Output the (X, Y) coordinate of the center of the cell containing the given text.  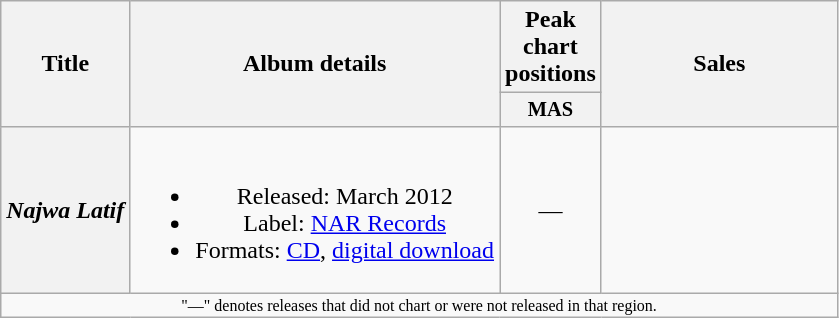
Peak chart positions (551, 47)
Title (66, 64)
Album details (315, 64)
"—" denotes releases that did not chart or were not released in that region. (420, 306)
Released: March 2012Label: NAR RecordsFormats: CD, digital download (315, 210)
— (551, 210)
Sales (719, 64)
Najwa Latif (66, 210)
MAS (551, 110)
